Capture the cell that displays the provided text and extract its (X, Y) central coordinate. 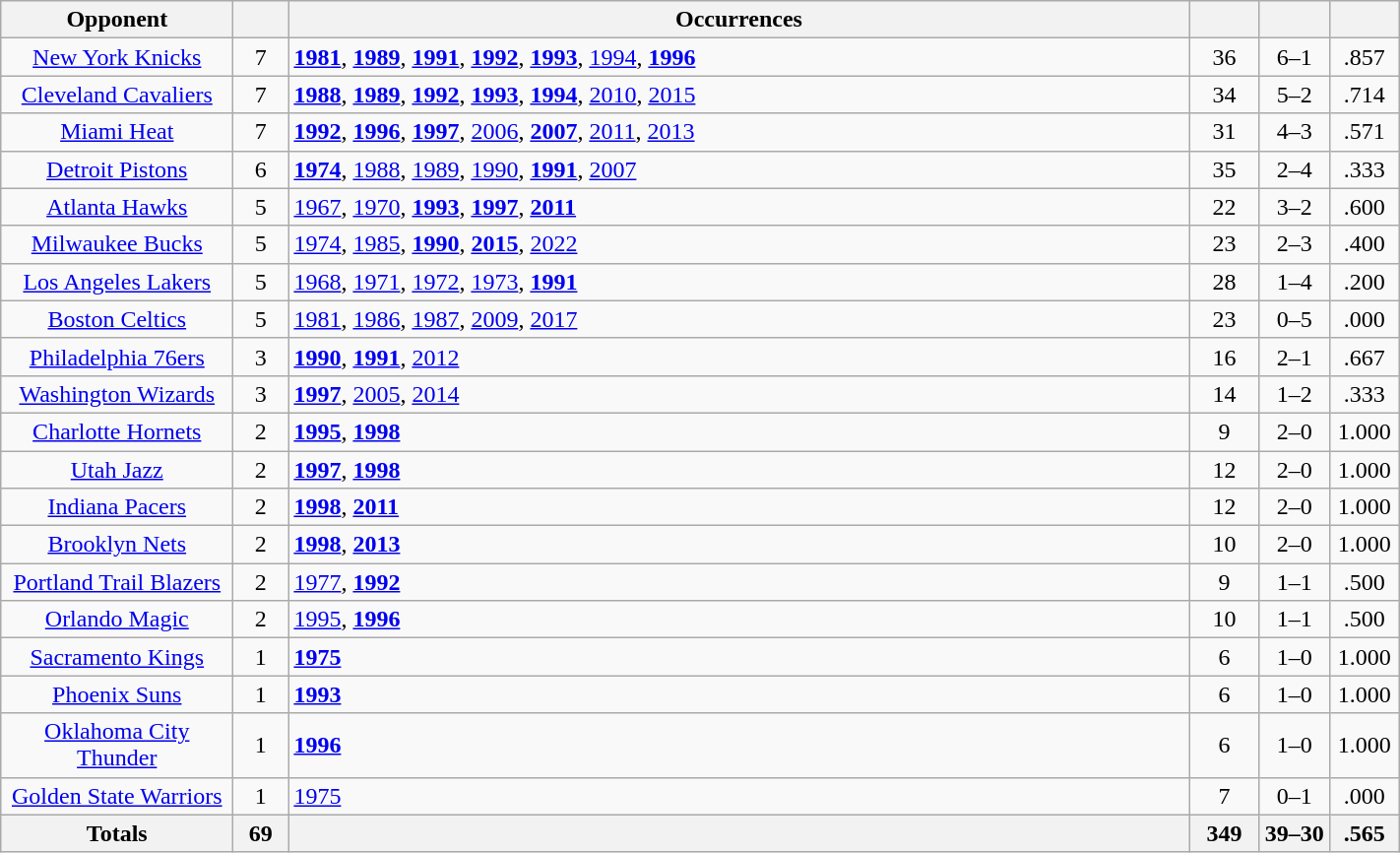
New York Knicks (117, 57)
0–1 (1294, 796)
1977, 1992 (738, 582)
39–30 (1294, 833)
34 (1225, 95)
1968, 1971, 1972, 1973, 1991 (738, 282)
Miami Heat (117, 132)
6–1 (1294, 57)
2–1 (1294, 357)
1988, 1989, 1992, 1993, 1994, 2010, 2015 (738, 95)
16 (1225, 357)
2–3 (1294, 244)
Orlando Magic (117, 620)
Detroit Pistons (117, 169)
Sacramento Kings (117, 657)
36 (1225, 57)
1974, 1988, 1989, 1990, 1991, 2007 (738, 169)
1–4 (1294, 282)
Phoenix Suns (117, 694)
.667 (1365, 357)
.600 (1365, 207)
0–5 (1294, 319)
1990, 1991, 2012 (738, 357)
5–2 (1294, 95)
1–2 (1294, 394)
349 (1225, 833)
Washington Wizards (117, 394)
.857 (1365, 57)
4–3 (1294, 132)
1981, 1986, 1987, 2009, 2017 (738, 319)
1998, 2011 (738, 507)
Atlanta Hawks (117, 207)
1998, 2013 (738, 545)
69 (261, 833)
1996 (738, 745)
Utah Jazz (117, 470)
Opponent (117, 20)
1997, 2005, 2014 (738, 394)
Brooklyn Nets (117, 545)
Charlotte Hornets (117, 431)
1981, 1989, 1991, 1992, 1993, 1994, 1996 (738, 57)
.714 (1365, 95)
22 (1225, 207)
14 (1225, 394)
.565 (1365, 833)
28 (1225, 282)
Oklahoma City Thunder (117, 745)
.571 (1365, 132)
1995, 1998 (738, 431)
Occurrences (738, 20)
35 (1225, 169)
.400 (1365, 244)
1967, 1970, 1993, 1997, 2011 (738, 207)
Cleveland Cavaliers (117, 95)
1993 (738, 694)
Indiana Pacers (117, 507)
1995, 1996 (738, 620)
Totals (117, 833)
1997, 1998 (738, 470)
3–2 (1294, 207)
.200 (1365, 282)
Portland Trail Blazers (117, 582)
1974, 1985, 1990, 2015, 2022 (738, 244)
1992, 1996, 1997, 2006, 2007, 2011, 2013 (738, 132)
Golden State Warriors (117, 796)
2–4 (1294, 169)
Milwaukee Bucks (117, 244)
31 (1225, 132)
Los Angeles Lakers (117, 282)
Boston Celtics (117, 319)
Philadelphia 76ers (117, 357)
